Identify which cell holds the provided text, then report its (X, Y) central coordinate. 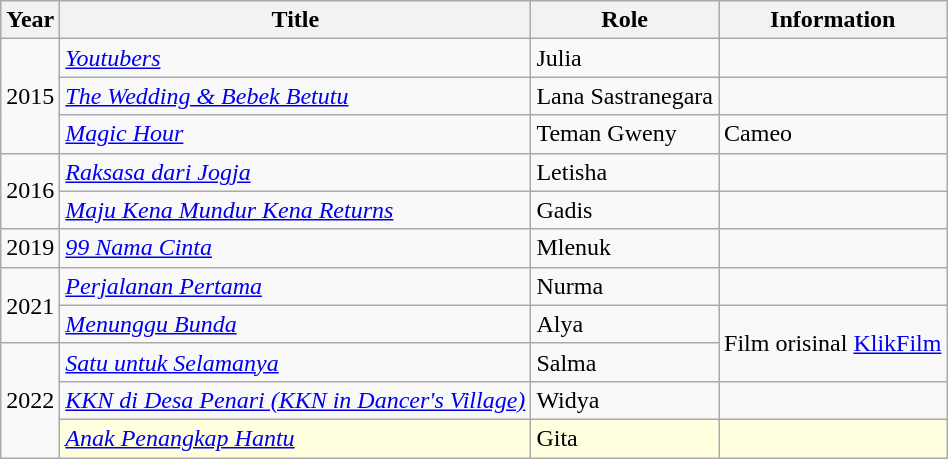
Gadis (625, 210)
Role (625, 20)
Raksasa dari Jogja (296, 172)
Nurma (625, 286)
KKN di Desa Penari (KKN in Dancer's Village) (296, 400)
Menunggu Bunda (296, 324)
2016 (30, 191)
Anak Penangkap Hantu (296, 438)
Salma (625, 362)
Alya (625, 324)
2022 (30, 400)
Teman Gweny (625, 134)
Perjalanan Pertama (296, 286)
Film orisinal KlikFilm (833, 343)
Maju Kena Mundur Kena Returns (296, 210)
99 Nama Cinta (296, 248)
The Wedding & Bebek Betutu (296, 96)
Magic Hour (296, 134)
Letisha (625, 172)
Title (296, 20)
2019 (30, 248)
Satu untuk Selamanya (296, 362)
Lana Sastranegara (625, 96)
2021 (30, 305)
Year (30, 20)
Mlenuk (625, 248)
Julia (625, 58)
Widya (625, 400)
Gita (625, 438)
Youtubers (296, 58)
Cameo (833, 134)
2015 (30, 96)
Information (833, 20)
